Pinpoint the cell where the given text exists, returning its [x, y] midpoint coordinate. 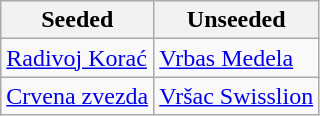
Radivoj Korać [78, 58]
Unseeded [236, 20]
Vršac Swisslion [236, 96]
Crvena zvezda [78, 96]
Vrbas Medela [236, 58]
Seeded [78, 20]
